Determine the (x, y) coordinate at the center of the cell enclosing the given text.  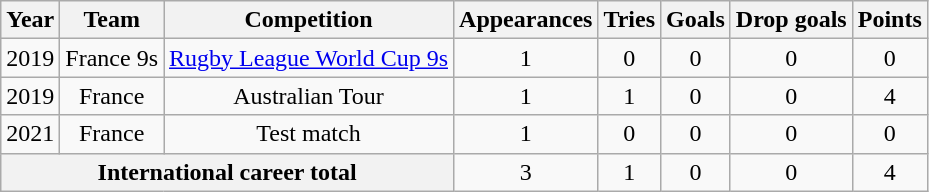
International career total (228, 172)
Goals (696, 20)
Rugby League World Cup 9s (309, 58)
2021 (30, 134)
Drop goals (791, 20)
Tries (630, 20)
Australian Tour (309, 96)
Appearances (526, 20)
Team (112, 20)
Competition (309, 20)
Year (30, 20)
France 9s (112, 58)
3 (526, 172)
Test match (309, 134)
Points (890, 20)
